Output the [X, Y] coordinate of the center of the cell containing the given text.  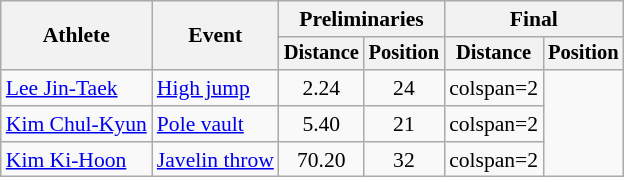
Pole vault [216, 124]
21 [404, 124]
Lee Jin-Taek [76, 88]
Kim Chul-Kyun [76, 124]
5.40 [322, 124]
High jump [216, 88]
24 [404, 88]
Final [534, 19]
Event [216, 36]
2.24 [322, 88]
Athlete [76, 36]
Preliminaries [362, 19]
